Capture the cell that displays the provided text and extract its (X, Y) central coordinate. 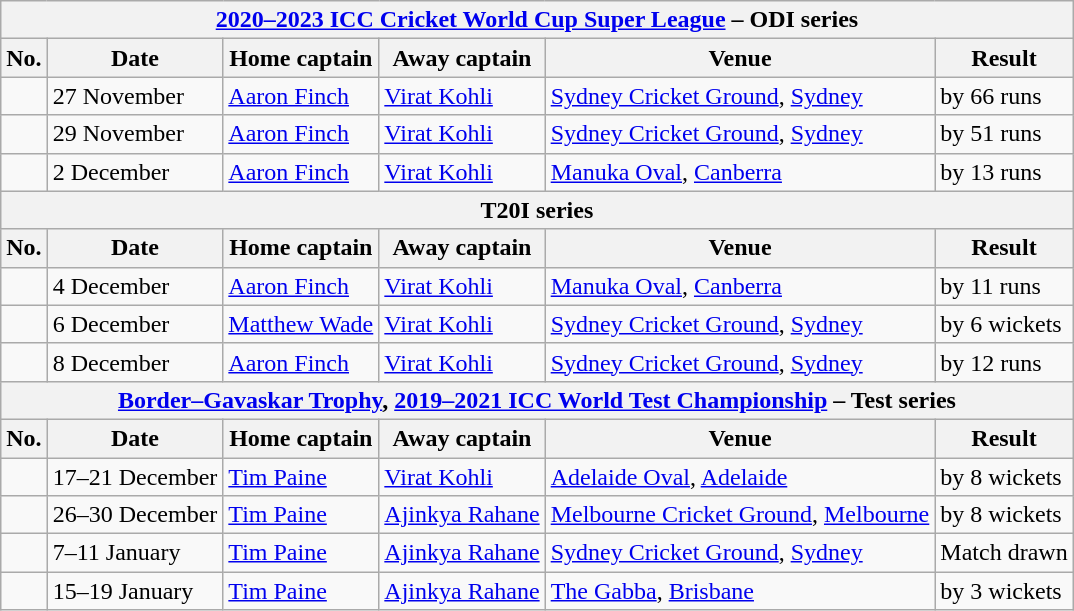
27 November (135, 96)
7–11 January (135, 553)
29 November (135, 134)
T20I series (537, 210)
The Gabba, Brisbane (740, 591)
26–30 December (135, 515)
4 December (135, 286)
2020–2023 ICC Cricket World Cup Super League – ODI series (537, 20)
Match drawn (1004, 553)
by 11 runs (1004, 286)
by 6 wickets (1004, 324)
17–21 December (135, 477)
Adelaide Oval, Adelaide (740, 477)
by 51 runs (1004, 134)
Melbourne Cricket Ground, Melbourne (740, 515)
by 66 runs (1004, 96)
8 December (135, 362)
15–19 January (135, 591)
Matthew Wade (301, 324)
6 December (135, 324)
by 12 runs (1004, 362)
2 December (135, 172)
by 3 wickets (1004, 591)
Border–Gavaskar Trophy, 2019–2021 ICC World Test Championship – Test series (537, 400)
by 13 runs (1004, 172)
